Return the (X, Y) coordinate for the center point of the cell that contains the specified text.  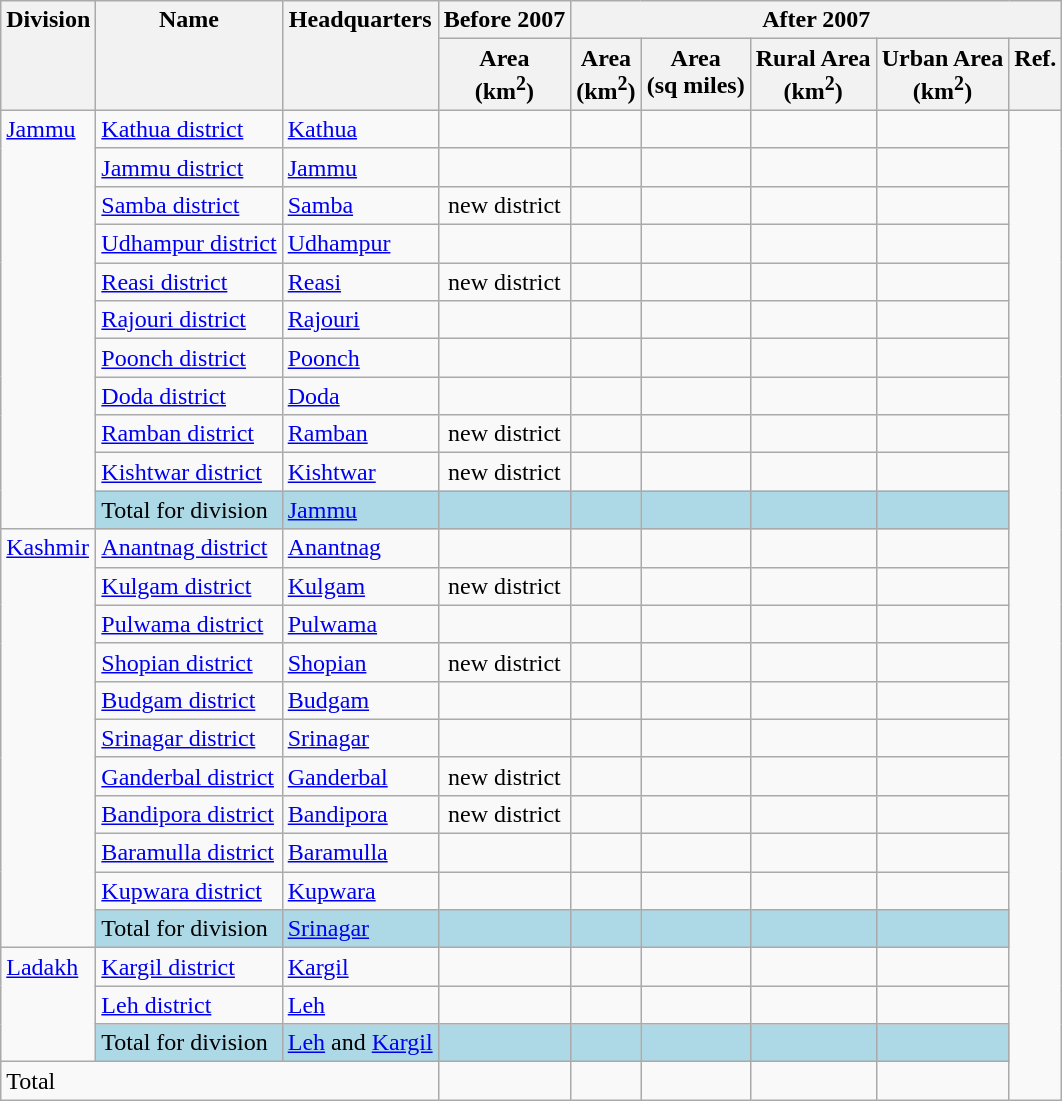
Pulwama (360, 624)
Doda district (189, 396)
Samba (360, 205)
Kupwara district (189, 891)
Srinagar district (189, 738)
Before 2007 (504, 20)
Budgam (360, 700)
Kishtwar district (189, 472)
Samba district (189, 205)
Ramban district (189, 434)
Kargil district (189, 967)
Ganderbal district (189, 776)
Shopian district (189, 662)
Baramulla district (189, 853)
Baramulla (360, 853)
Kashmir (48, 738)
Ladakh (48, 1005)
Shopian (360, 662)
Kargil (360, 967)
Poonch (360, 358)
Name (189, 56)
Doda (360, 396)
Ganderbal (360, 776)
Area (sq miles) (696, 75)
After 2007 (816, 20)
Total (220, 1081)
Division (48, 56)
Kulgam district (189, 586)
Leh and Kargil (360, 1043)
Leh (360, 1005)
Kathua district (189, 129)
Udhampur (360, 244)
Bandipora (360, 814)
Ramban (360, 434)
Kupwara (360, 891)
Budgam district (189, 700)
Headquarters (360, 56)
Rural Area (km2) (813, 75)
Reasi district (189, 282)
Urban Area (km2) (942, 75)
Pulwama district (189, 624)
Ref. (1036, 75)
Jammu district (189, 167)
Reasi (360, 282)
Anantnag (360, 548)
Rajouri (360, 320)
Udhampur district (189, 244)
Rajouri district (189, 320)
Leh district (189, 1005)
Poonch district (189, 358)
Anantnag district (189, 548)
Kathua (360, 129)
Kulgam (360, 586)
Bandipora district (189, 814)
Kishtwar (360, 472)
